From the cell containing the given text, extract its center point as (x, y) coordinate. 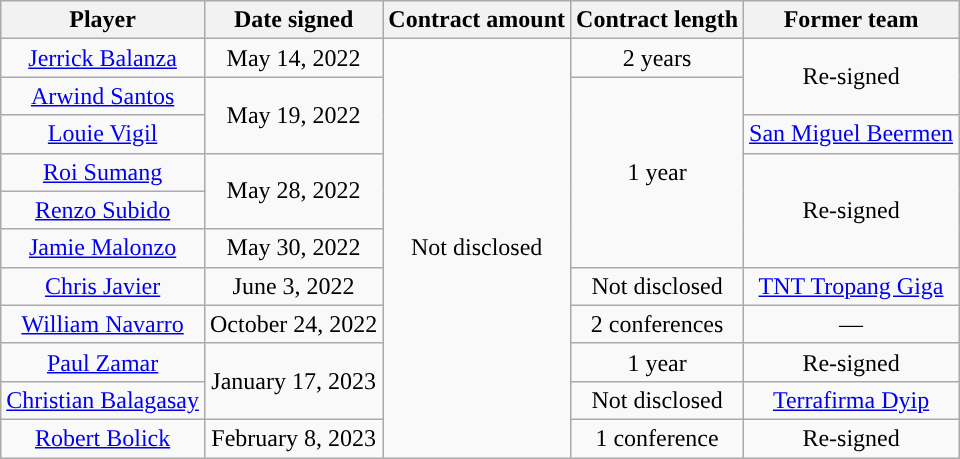
Paul Zamar (103, 362)
Louie Vigil (103, 134)
San Miguel Beermen (852, 134)
February 8, 2023 (293, 438)
Former team (852, 20)
Terrafirma Dyip (852, 400)
Chris Javier (103, 286)
Christian Balagasay (103, 400)
1 conference (658, 438)
Arwind Santos (103, 96)
January 17, 2023 (293, 381)
TNT Tropang Giga (852, 286)
May 14, 2022 (293, 58)
May 19, 2022 (293, 115)
Jerrick Balanza (103, 58)
May 30, 2022 (293, 248)
June 3, 2022 (293, 286)
May 28, 2022 (293, 191)
— (852, 324)
Renzo Subido (103, 210)
Robert Bolick (103, 438)
Jamie Malonzo (103, 248)
October 24, 2022 (293, 324)
Roi Sumang (103, 172)
Contract length (658, 20)
Date signed (293, 20)
Contract amount (477, 20)
2 years (658, 58)
Player (103, 20)
2 conferences (658, 324)
William Navarro (103, 324)
